Determine the [x, y] coordinate at the center of the cell enclosing the given text.  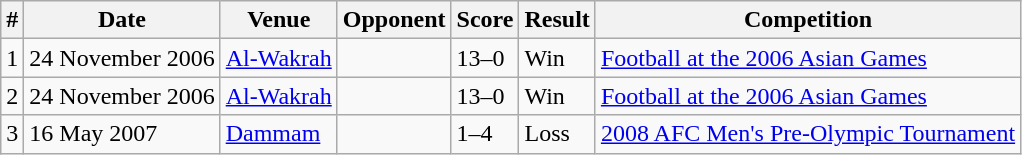
1 [12, 58]
2 [12, 96]
Loss [557, 134]
Dammam [278, 134]
Date [122, 20]
Venue [278, 20]
Result [557, 20]
# [12, 20]
16 May 2007 [122, 134]
3 [12, 134]
2008 AFC Men's Pre-Olympic Tournament [808, 134]
Score [485, 20]
Opponent [394, 20]
1–4 [485, 134]
Competition [808, 20]
